Find where the given text appears and provide that cell's center as (X, Y) coordinate. 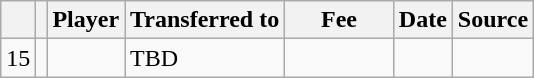
Player (86, 20)
15 (18, 58)
Date (422, 20)
Fee (340, 20)
Transferred to (205, 20)
Source (492, 20)
TBD (205, 58)
